Pinpoint the cell where the given text exists, returning its (X, Y) midpoint coordinate. 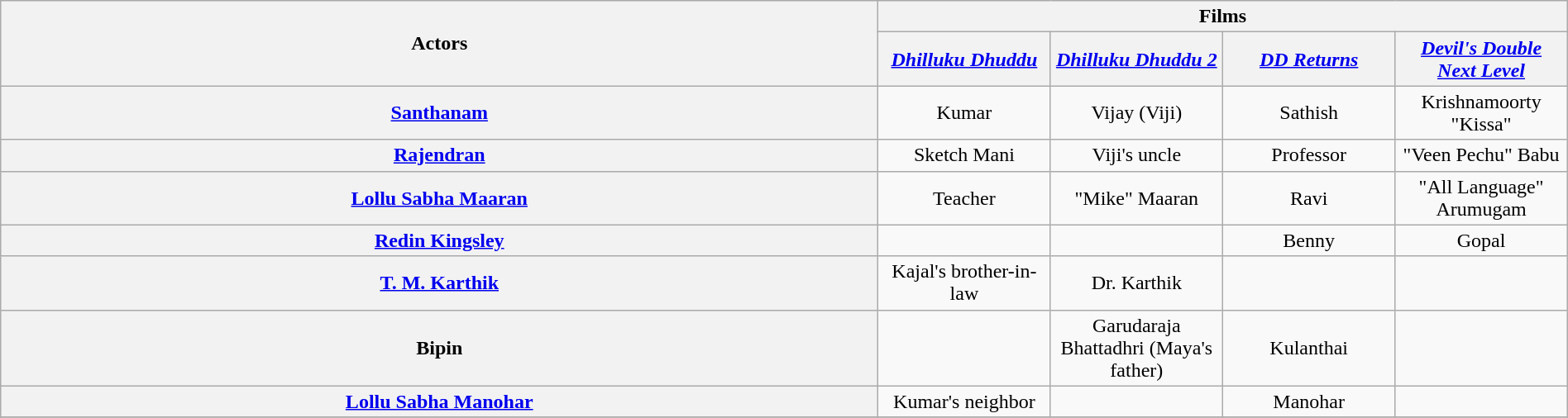
Kumar's neighbor (964, 401)
DD Returns (1308, 59)
Films (1223, 17)
Sathish (1308, 112)
Redin Kingsley (440, 240)
Kumar (964, 112)
Dhilluku Dhuddu (964, 59)
Viji's uncle (1136, 155)
Vijay (Viji) (1136, 112)
Gopal (1481, 240)
Benny (1308, 240)
Lollu Sabha Maaran (440, 198)
T. M. Karthik (440, 283)
Devil's Double Next Level (1481, 59)
"Mike" Maaran (1136, 198)
Manohar (1308, 401)
Rajendran (440, 155)
Professor (1308, 155)
Teacher (964, 198)
Bipin (440, 348)
"Veen Pechu" Babu (1481, 155)
Ravi (1308, 198)
Kulanthai (1308, 348)
Sketch Mani (964, 155)
Dhilluku Dhuddu 2 (1136, 59)
Garudaraja Bhattadhri (Maya's father) (1136, 348)
Krishnamoorty "Kissa" (1481, 112)
Kajal's brother-in-law (964, 283)
Dr. Karthik (1136, 283)
Actors (440, 43)
Lollu Sabha Manohar (440, 401)
"All Language" Arumugam (1481, 198)
Santhanam (440, 112)
